Capture the cell that displays the provided text and extract its (X, Y) central coordinate. 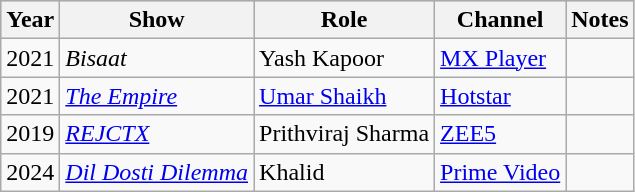
ZEE5 (500, 134)
Hotstar (500, 96)
Channel (500, 20)
Year (30, 20)
Bisaat (157, 58)
Dil Dosti Dilemma (157, 172)
REJCTX (157, 134)
Prithviraj Sharma (344, 134)
Prime Video (500, 172)
Role (344, 20)
Yash Kapoor (344, 58)
2024 (30, 172)
Show (157, 20)
Umar Shaikh (344, 96)
MX Player (500, 58)
Notes (600, 20)
Khalid (344, 172)
The Empire (157, 96)
2019 (30, 134)
